Extract the (x, y) coordinate from the center of the cell holding the provided text.  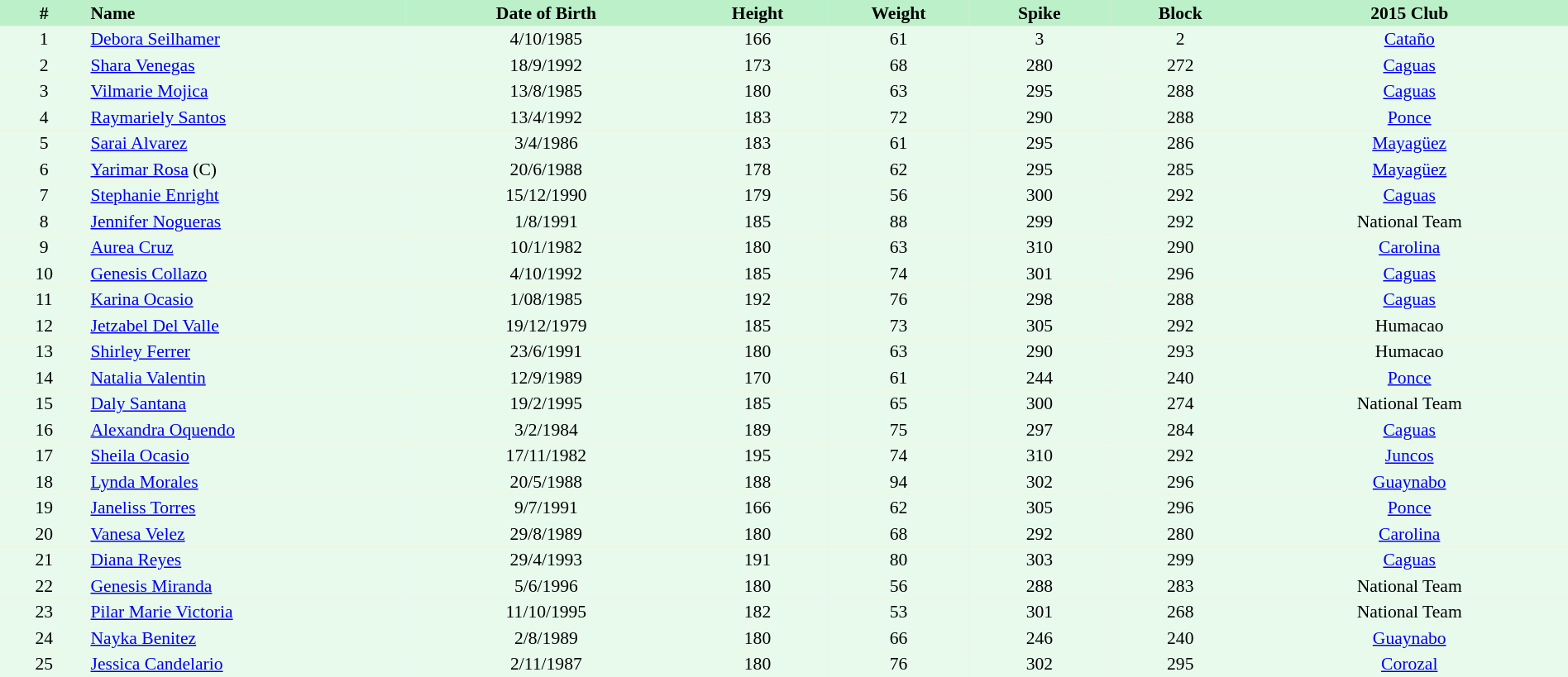
3/2/1984 (546, 430)
9 (44, 248)
286 (1180, 144)
5/6/1996 (546, 586)
244 (1040, 378)
Raymariely Santos (246, 117)
1/08/1985 (546, 299)
Date of Birth (546, 13)
16 (44, 430)
29/8/1989 (546, 534)
9/7/1991 (546, 508)
178 (758, 169)
24 (44, 638)
20/5/1988 (546, 482)
17 (44, 456)
11/10/1995 (546, 612)
Juncos (1409, 456)
23 (44, 612)
19/12/1979 (546, 326)
179 (758, 195)
Karina Ocasio (246, 299)
65 (898, 403)
12 (44, 326)
19/2/1995 (546, 403)
15 (44, 403)
Stephanie Enright (246, 195)
Shirley Ferrer (246, 352)
Block (1180, 13)
Weight (898, 13)
1/8/1991 (546, 222)
Pilar Marie Victoria (246, 612)
285 (1180, 169)
Daly Santana (246, 403)
Alexandra Oquendo (246, 430)
14 (44, 378)
Diana Reyes (246, 560)
192 (758, 299)
Cataño (1409, 40)
284 (1180, 430)
283 (1180, 586)
293 (1180, 352)
80 (898, 560)
191 (758, 560)
274 (1180, 403)
15/12/1990 (546, 195)
Jetzabel Del Valle (246, 326)
4 (44, 117)
2/8/1989 (546, 638)
7 (44, 195)
246 (1040, 638)
13/4/1992 (546, 117)
Sheila Ocasio (246, 456)
2015 Club (1409, 13)
4/10/1985 (546, 40)
Height (758, 13)
170 (758, 378)
6 (44, 169)
195 (758, 456)
173 (758, 65)
20/6/1988 (546, 169)
76 (898, 299)
Natalia Valentin (246, 378)
13 (44, 352)
94 (898, 482)
10 (44, 274)
21 (44, 560)
10/1/1982 (546, 248)
12/9/1989 (546, 378)
Name (246, 13)
4/10/1992 (546, 274)
Lynda Morales (246, 482)
22 (44, 586)
Nayka Benitez (246, 638)
11 (44, 299)
23/6/1991 (546, 352)
303 (1040, 560)
Genesis Miranda (246, 586)
298 (1040, 299)
8 (44, 222)
1 (44, 40)
73 (898, 326)
297 (1040, 430)
66 (898, 638)
75 (898, 430)
Aurea Cruz (246, 248)
Janeliss Torres (246, 508)
29/4/1993 (546, 560)
5 (44, 144)
188 (758, 482)
272 (1180, 65)
72 (898, 117)
17/11/1982 (546, 456)
Jennifer Nogueras (246, 222)
189 (758, 430)
18/9/1992 (546, 65)
Vanesa Velez (246, 534)
20 (44, 534)
3/4/1986 (546, 144)
Sarai Alvarez (246, 144)
268 (1180, 612)
88 (898, 222)
182 (758, 612)
Yarimar Rosa (C) (246, 169)
Shara Venegas (246, 65)
302 (1040, 482)
Vilmarie Mojica (246, 91)
Debora Seilhamer (246, 40)
19 (44, 508)
18 (44, 482)
Spike (1040, 13)
Genesis Collazo (246, 274)
# (44, 13)
13/8/1985 (546, 91)
53 (898, 612)
